Search for the cell housing the specified text and yield its [X, Y] center coordinate. 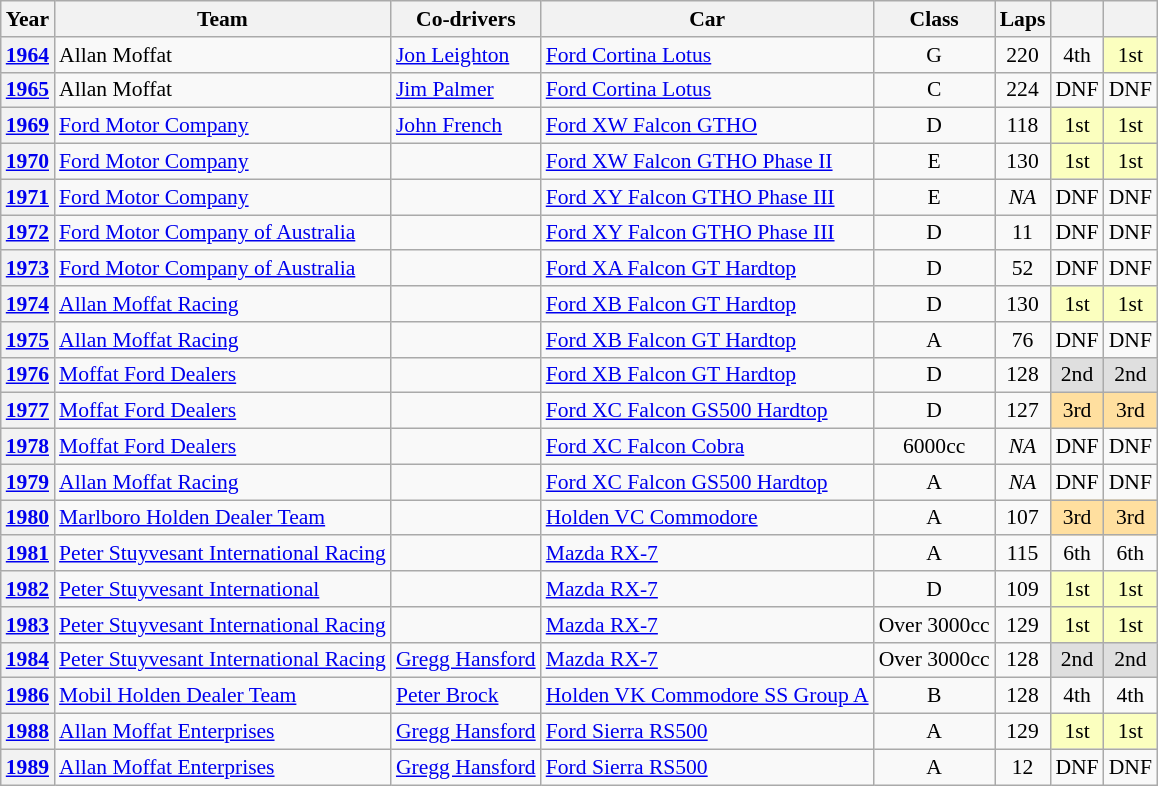
Marlboro Holden Dealer Team [222, 518]
Holden VC Commodore [708, 518]
Year [28, 19]
1988 [28, 732]
1984 [28, 660]
Ford XA Falcon GT Hardtop [708, 269]
Team [222, 19]
C [934, 90]
1971 [28, 197]
127 [1023, 411]
Co-drivers [466, 19]
Ford XW Falcon GTHO Phase II [708, 162]
Peter Brock [466, 696]
John French [466, 126]
109 [1023, 589]
Holden VK Commodore SS Group A [708, 696]
Ford XW Falcon GTHO [708, 126]
Ford XC Falcon Cobra [708, 447]
1982 [28, 589]
1974 [28, 304]
Jon Leighton [466, 55]
Car [708, 19]
Laps [1023, 19]
B [934, 696]
1976 [28, 375]
1980 [28, 518]
Class [934, 19]
6000cc [934, 447]
52 [1023, 269]
1989 [28, 767]
220 [1023, 55]
1979 [28, 482]
1983 [28, 625]
1970 [28, 162]
12 [1023, 767]
Mobil Holden Dealer Team [222, 696]
11 [1023, 233]
1977 [28, 411]
1973 [28, 269]
1965 [28, 90]
Peter Stuyvesant International [222, 589]
1969 [28, 126]
1986 [28, 696]
1975 [28, 340]
G [934, 55]
1978 [28, 447]
107 [1023, 518]
1981 [28, 554]
76 [1023, 340]
115 [1023, 554]
1972 [28, 233]
1964 [28, 55]
224 [1023, 90]
Jim Palmer [466, 90]
118 [1023, 126]
